Return the [x, y] coordinate for the center point of the cell that contains the specified text.  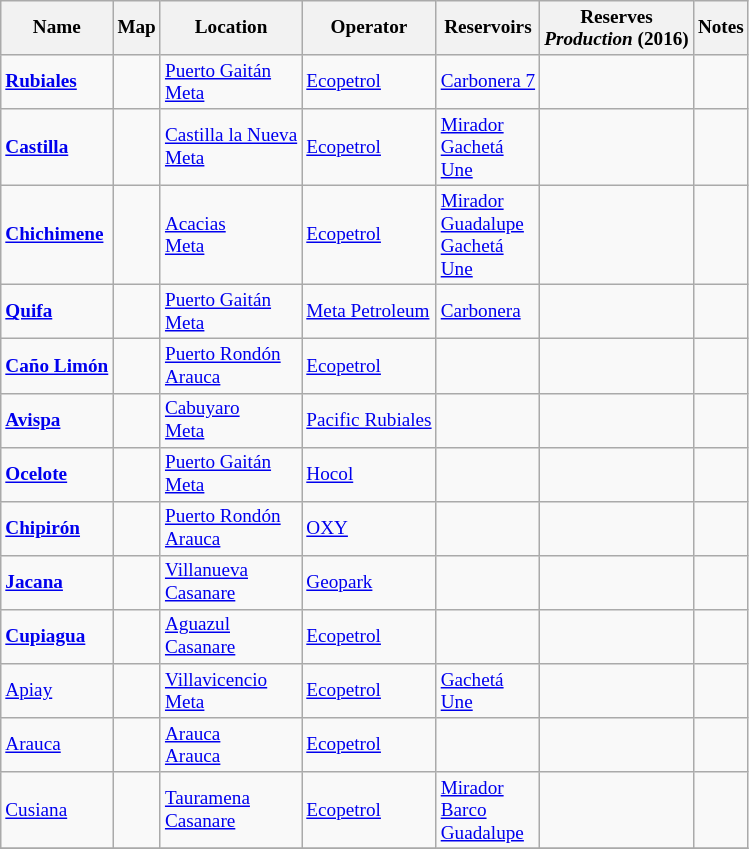
Name [57, 28]
Notes [720, 28]
Castilla la NuevaMeta [230, 148]
MiradorGachetáUne [488, 148]
OXY [369, 528]
VillavicencioMeta [230, 691]
Location [230, 28]
AcaciasMeta [230, 234]
Ocelote [57, 474]
Chipirón [57, 528]
Rubiales [57, 82]
Pacific Rubiales [369, 420]
Arauca [57, 745]
Carbonera [488, 312]
MiradorBarcoGuadalupe [488, 810]
Reservoirs [488, 28]
Caño Limón [57, 366]
Castilla [57, 148]
AguazulCasanare [230, 636]
Map [137, 28]
Hocol [369, 474]
Meta Petroleum [369, 312]
Cusiana [57, 810]
CabuyaroMeta [230, 420]
Operator [369, 28]
TauramenaCasanare [230, 810]
Quifa [57, 312]
Cupiagua [57, 636]
AraucaArauca [230, 745]
Carbonera 7 [488, 82]
Chichimene [57, 234]
ReservesProduction (2016) [617, 28]
VillanuevaCasanare [230, 582]
Jacana [57, 582]
Avispa [57, 420]
MiradorGuadalupeGachetáUne [488, 234]
Apiay [57, 691]
GachetáUne [488, 691]
Geopark [369, 582]
